Identify which cell holds the provided text, then report its [x, y] central coordinate. 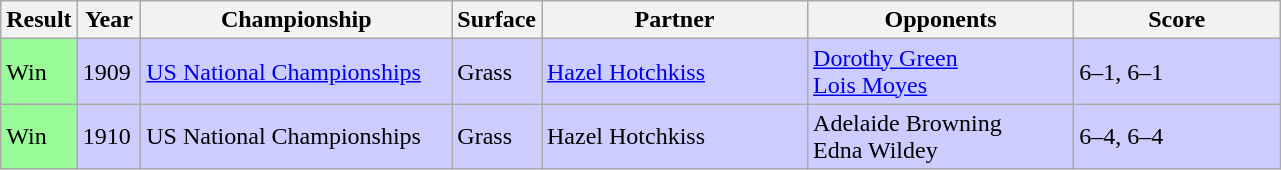
Year [109, 20]
6–1, 6–1 [1177, 72]
6–4, 6–4 [1177, 136]
1910 [109, 136]
Score [1177, 20]
Partner [675, 20]
Dorothy Green Lois Moyes [941, 72]
Adelaide Browning Edna Wildey [941, 136]
Championship [296, 20]
Surface [497, 20]
Opponents [941, 20]
Result [39, 20]
1909 [109, 72]
